Detect which cell encompasses the target text, then output its [X, Y] center coordinate. 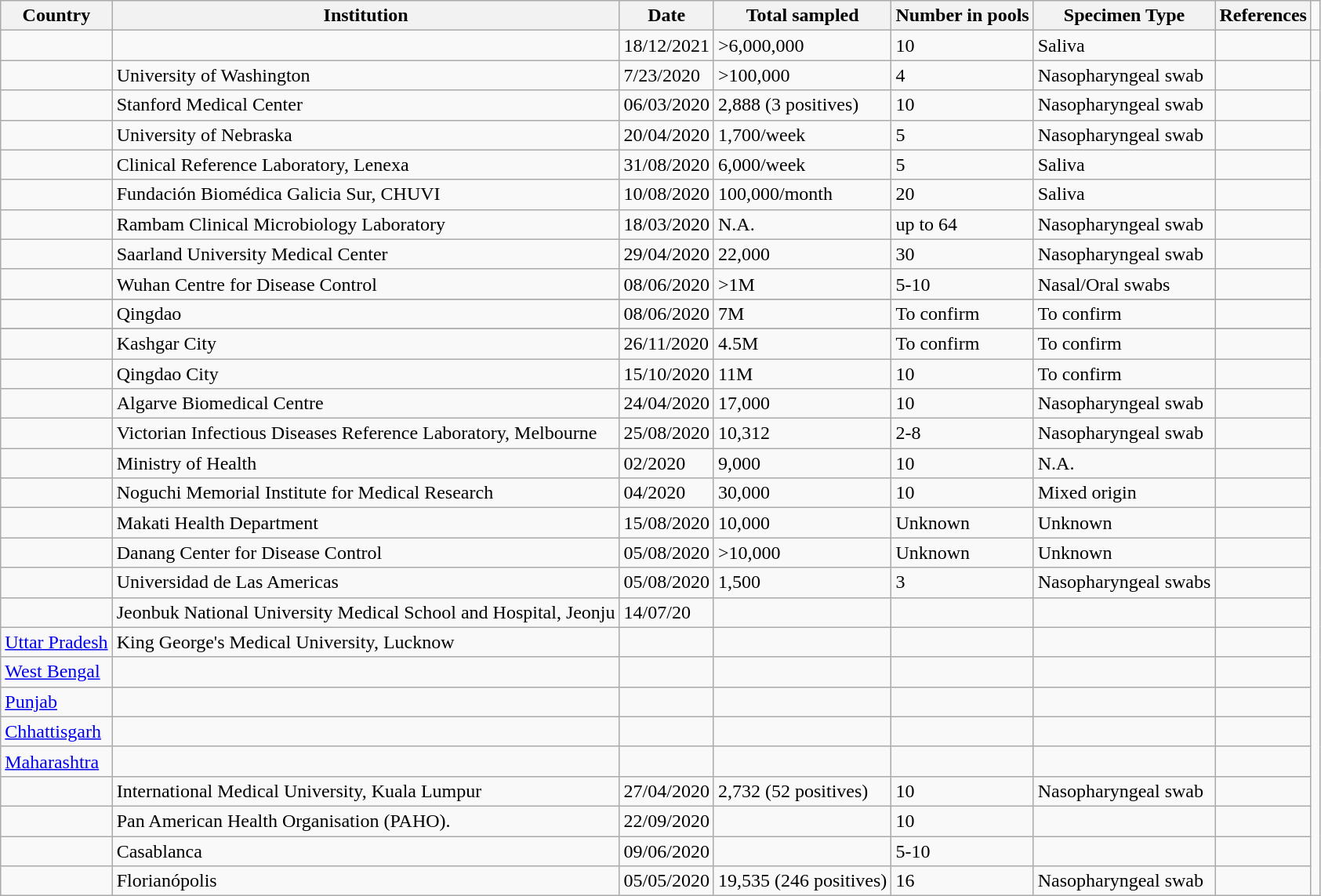
Noguchi Memorial Institute for Medical Research [365, 493]
Algarve Biomedical Centre [365, 404]
2,888 (3 positives) [802, 105]
22/09/2020 [666, 821]
Number in pools [963, 16]
31/08/2020 [666, 165]
Universidad de Las Americas [365, 582]
Saarland University Medical Center [365, 254]
Jeonbuk National University Medical School and Hospital, Jeonju [365, 612]
King George's Medical University, Lucknow [365, 642]
25/08/2020 [666, 433]
1,700/week [802, 135]
Total sampled [802, 16]
30 [963, 254]
Ministry of Health [365, 463]
>1M [802, 284]
Pan American Health Organisation (PAHO). [365, 821]
Fundación Biomédica Galicia Sur, CHUVI [365, 194]
Mixed origin [1124, 493]
Casablanca [365, 851]
Punjab [56, 702]
University of Nebraska [365, 135]
26/11/2020 [666, 343]
Rambam Clinical Microbiology Laboratory [365, 224]
19,535 (246 positives) [802, 881]
09/06/2020 [666, 851]
15/08/2020 [666, 523]
Stanford Medical Center [365, 105]
4.5M [802, 343]
Date [666, 16]
18/03/2020 [666, 224]
>6,000,000 [802, 45]
2-8 [963, 433]
2,732 (52 positives) [802, 791]
Nasal/Oral swabs [1124, 284]
22,000 [802, 254]
10,000 [802, 523]
20 [963, 194]
>100,000 [802, 75]
11M [802, 374]
Institution [365, 16]
Qingdao City [365, 374]
18/12/2021 [666, 45]
7/23/2020 [666, 75]
7M [802, 314]
Florianópolis [365, 881]
02/2020 [666, 463]
29/04/2020 [666, 254]
Nasopharyngeal swabs [1124, 582]
Country [56, 16]
10/08/2020 [666, 194]
University of Washington [365, 75]
Uttar Pradesh [56, 642]
Specimen Type [1124, 16]
05/05/2020 [666, 881]
Victorian Infectious Diseases Reference Laboratory, Melbourne [365, 433]
24/04/2020 [666, 404]
Qingdao [365, 314]
1,500 [802, 582]
Chhattisgarh [56, 731]
17,000 [802, 404]
10,312 [802, 433]
>10,000 [802, 553]
3 [963, 582]
References [1264, 16]
27/04/2020 [666, 791]
30,000 [802, 493]
6,000/week [802, 165]
15/10/2020 [666, 374]
16 [963, 881]
up to 64 [963, 224]
Wuhan Centre for Disease Control [365, 284]
14/07/20 [666, 612]
Makati Health Department [365, 523]
Clinical Reference Laboratory, Lenexa [365, 165]
20/04/2020 [666, 135]
Kashgar City [365, 343]
4 [963, 75]
Danang Center for Disease Control [365, 553]
06/03/2020 [666, 105]
100,000/month [802, 194]
9,000 [802, 463]
Maharashtra [56, 761]
04/2020 [666, 493]
International Medical University, Kuala Lumpur [365, 791]
West Bengal [56, 672]
